Provide the (x, y) coordinate of the cell's center where the given text is located.  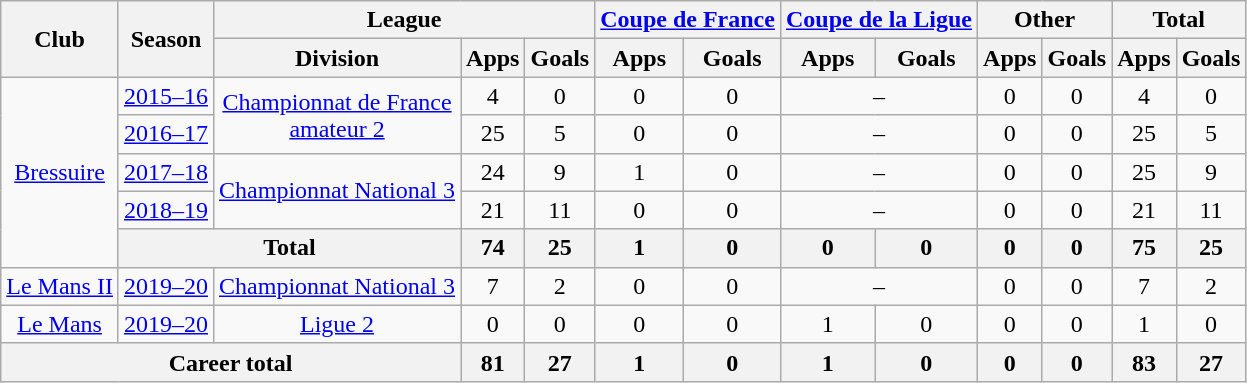
Bressuire (60, 172)
Coupe de la Ligue (878, 20)
24 (493, 172)
Division (338, 58)
81 (493, 362)
2018–19 (166, 210)
League (404, 20)
74 (493, 248)
Club (60, 39)
2017–18 (166, 172)
Le Mans (60, 324)
Le Mans II (60, 286)
2015–16 (166, 96)
Season (166, 39)
Championnat de France amateur 2 (338, 115)
Ligue 2 (338, 324)
83 (1144, 362)
Career total (231, 362)
2016–17 (166, 134)
Coupe de France (688, 20)
75 (1144, 248)
Other (1045, 20)
